Return [x, y] of the center of cell containing provided text 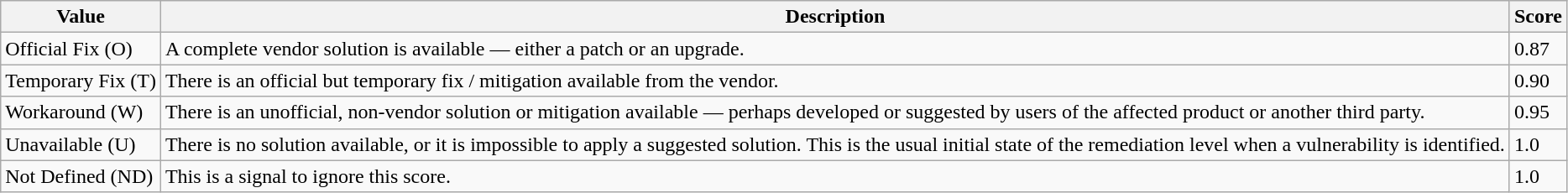
Not Defined (ND) [81, 176]
Workaround (W) [81, 112]
This is a signal to ignore this score. [834, 176]
Unavailable (U) [81, 144]
A complete vendor solution is available — either a patch or an upgrade. [834, 49]
Score [1538, 17]
0.90 [1538, 81]
Temporary Fix (T) [81, 81]
There is an official but temporary fix / mitigation available from the vendor. [834, 81]
Description [834, 17]
Value [81, 17]
Official Fix (O) [81, 49]
0.95 [1538, 112]
0.87 [1538, 49]
